Pinpoint the cell where the given text exists, returning its [x, y] midpoint coordinate. 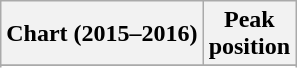
Peakposition [249, 34]
Chart (2015–2016) [102, 34]
